Provide the [X, Y] coordinate of the cell's center where the given text is located.  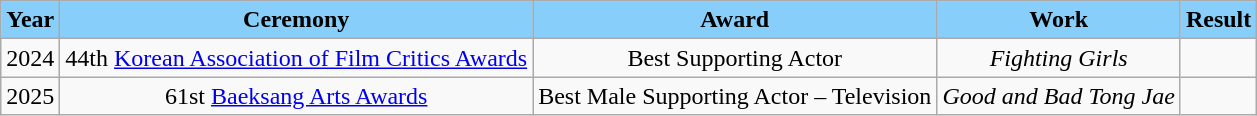
44th Korean Association of Film Critics Awards [296, 58]
Result [1218, 20]
Good and Bad Tong Jae [1059, 96]
Work [1059, 20]
Best Supporting Actor [735, 58]
Ceremony [296, 20]
Fighting Girls [1059, 58]
61st Baeksang Arts Awards [296, 96]
Award [735, 20]
2025 [30, 96]
Best Male Supporting Actor – Television [735, 96]
Year [30, 20]
2024 [30, 58]
